From the cell containing the given text, extract its center point as [X, Y] coordinate. 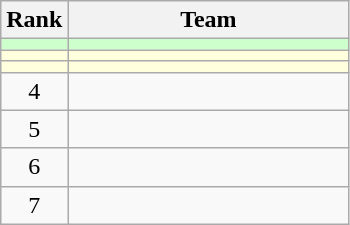
5 [34, 129]
Rank [34, 20]
Team [208, 20]
7 [34, 205]
4 [34, 91]
6 [34, 167]
